For the text-containing cell, return its midpoint in (X, Y) coordinate format. 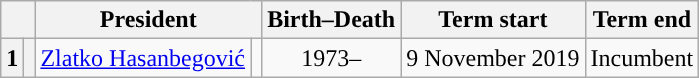
Incumbent (642, 58)
Term end (642, 20)
Birth–Death (332, 20)
1 (12, 58)
President (148, 20)
9 November 2019 (493, 58)
1973– (332, 58)
Zlatko Hasanbegović (143, 58)
Term start (493, 20)
